Scan for the cell matching the given text and deliver its [x, y] coordinate at center. 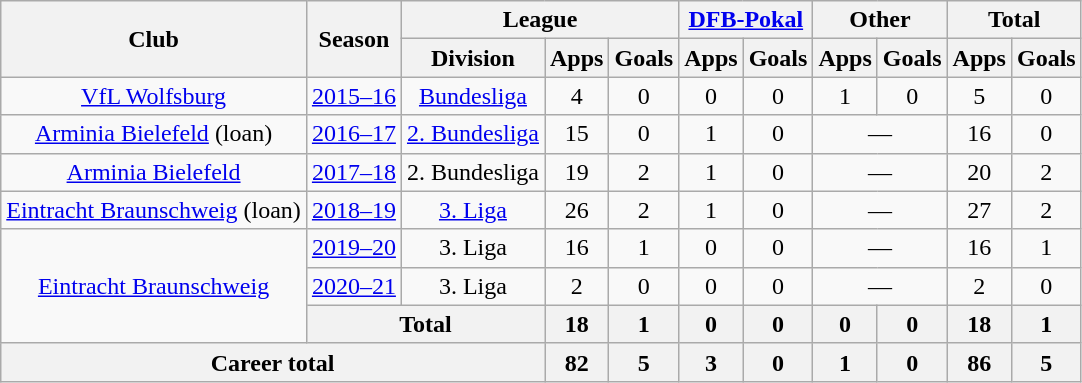
Career total [273, 362]
Eintracht Braunschweig (loan) [154, 210]
15 [576, 134]
Division [472, 58]
2016–17 [354, 134]
2015–16 [354, 96]
Arminia Bielefeld [154, 172]
League [540, 20]
27 [979, 210]
2018–19 [354, 210]
86 [979, 362]
3 [711, 362]
Arminia Bielefeld (loan) [154, 134]
DFB-Pokal [746, 20]
26 [576, 210]
Club [154, 39]
Season [354, 39]
4 [576, 96]
2019–20 [354, 248]
2017–18 [354, 172]
19 [576, 172]
Eintracht Braunschweig [154, 286]
20 [979, 172]
Other [880, 20]
82 [576, 362]
VfL Wolfsburg [154, 96]
2020–21 [354, 286]
Bundesliga [472, 96]
